Determine the (X, Y) coordinate at the center of the cell enclosing the given text.  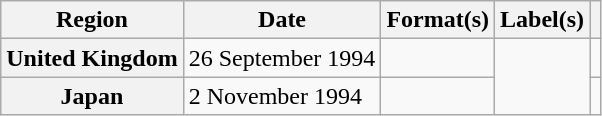
Date (282, 20)
Format(s) (438, 20)
United Kingdom (92, 58)
Label(s) (542, 20)
2 November 1994 (282, 96)
26 September 1994 (282, 58)
Japan (92, 96)
Region (92, 20)
